For the text-containing cell, return its midpoint in (x, y) coordinate format. 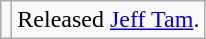
Released Jeff Tam. (108, 20)
